Locate the cell with the specified text and output its (X, Y) center coordinate. 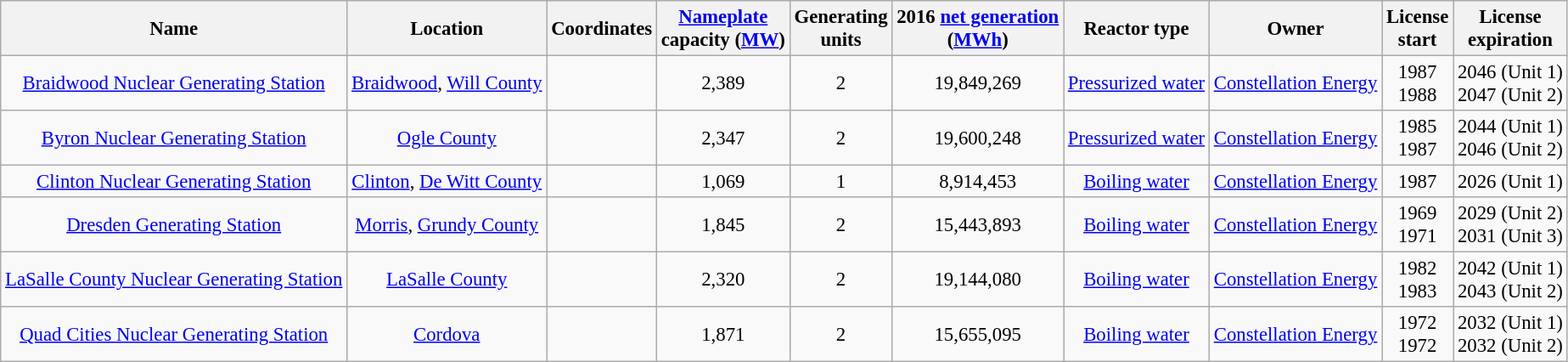
Generating units (840, 29)
2029 (Unit 2)2031 (Unit 3) (1511, 224)
Location (447, 29)
19,144,080 (978, 280)
19821983 (1418, 280)
Nameplatecapacity (MW) (723, 29)
Ogle County (447, 138)
Braidwood, Will County (447, 83)
Owner (1295, 29)
2016 net generation (MWh) (978, 29)
19691971 (1418, 224)
19,849,269 (978, 83)
Clinton Nuclear Generating Station (174, 182)
2046 (Unit 1)2047 (Unit 2) (1511, 83)
19871988 (1418, 83)
1,069 (723, 182)
19851987 (1418, 138)
Licenseexpiration (1511, 29)
LaSalle County (447, 280)
Morris, Grundy County (447, 224)
1,845 (723, 224)
Coordinates (602, 29)
1987 (1418, 182)
15,443,893 (978, 224)
Byron Nuclear Generating Station (174, 138)
2042 (Unit 1)2043 (Unit 2) (1511, 280)
Reactor type (1137, 29)
LaSalle County Nuclear Generating Station (174, 280)
Dresden Generating Station (174, 224)
Licensestart (1418, 29)
Name (174, 29)
Clinton, De Witt County (447, 182)
2,347 (723, 138)
Braidwood Nuclear Generating Station (174, 83)
2,320 (723, 280)
8,914,453 (978, 182)
1 (840, 182)
19,600,248 (978, 138)
2,389 (723, 83)
2026 (Unit 1) (1511, 182)
2044 (Unit 1)2046 (Unit 2) (1511, 138)
